Detect which cell encompasses the target text, then output its (X, Y) center coordinate. 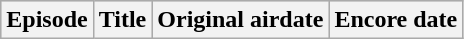
Title (122, 20)
Original airdate (240, 20)
Encore date (396, 20)
Episode (47, 20)
